Provide the [x, y] coordinate of the cell's center where the given text is located.  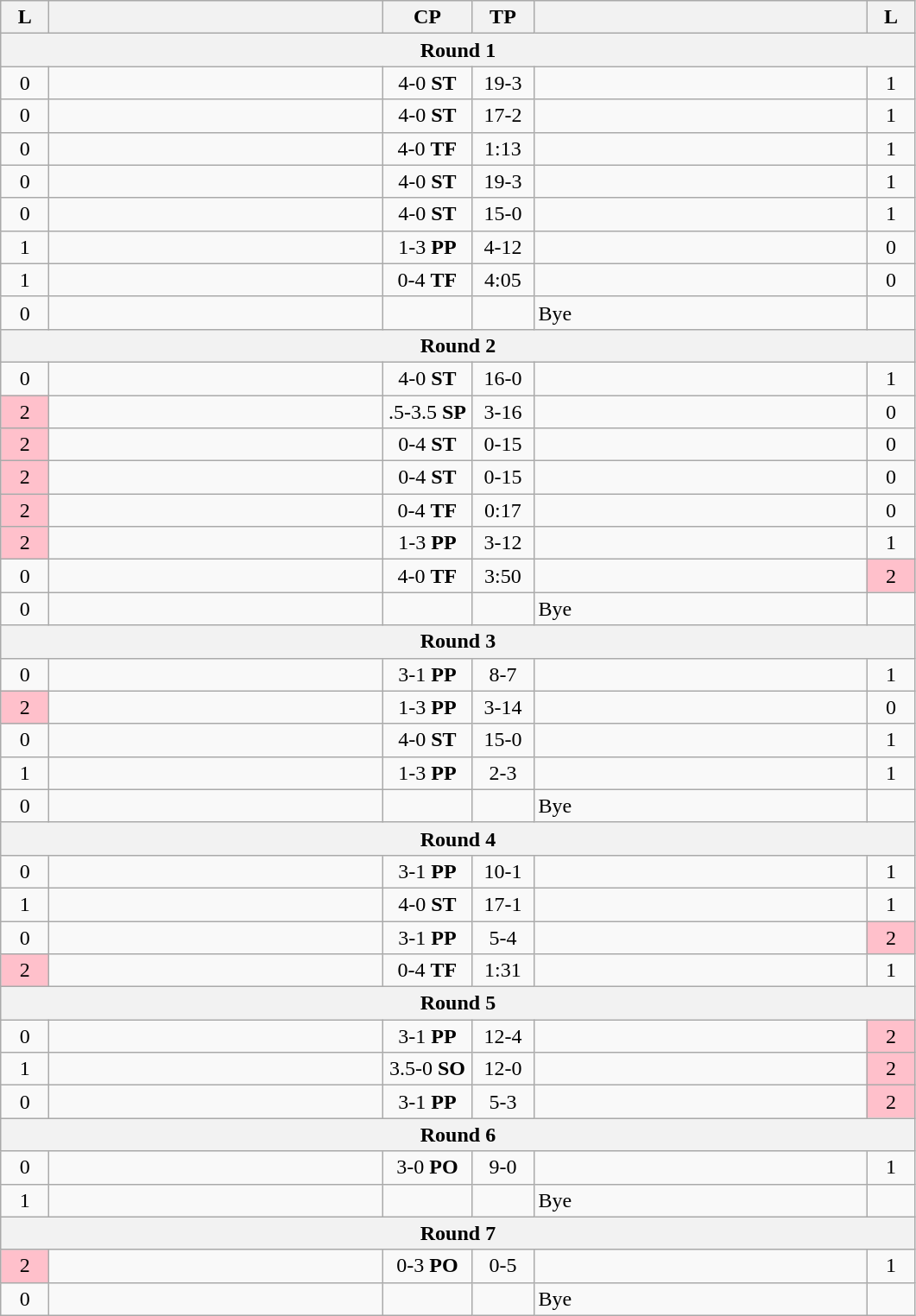
0:17 [502, 510]
2-3 [502, 773]
Round 1 [458, 50]
0-3 PO [427, 1266]
8-7 [502, 674]
5-4 [502, 937]
10-1 [502, 871]
3-0 PO [427, 1167]
3:50 [502, 576]
4:05 [502, 280]
12-0 [502, 1069]
9-0 [502, 1167]
16-0 [502, 378]
Round 2 [458, 345]
3-16 [502, 412]
Round 5 [458, 1003]
17-1 [502, 904]
3-12 [502, 543]
3-14 [502, 707]
5-3 [502, 1102]
1:13 [502, 149]
Round 3 [458, 642]
TP [502, 17]
Round 7 [458, 1233]
12-4 [502, 1036]
CP [427, 17]
Round 6 [458, 1135]
0-5 [502, 1266]
4-12 [502, 247]
Round 4 [458, 838]
3.5-0 SO [427, 1069]
17-2 [502, 116]
.5-3.5 SP [427, 412]
1:31 [502, 971]
